Search for the cell housing the specified text and yield its (X, Y) center coordinate. 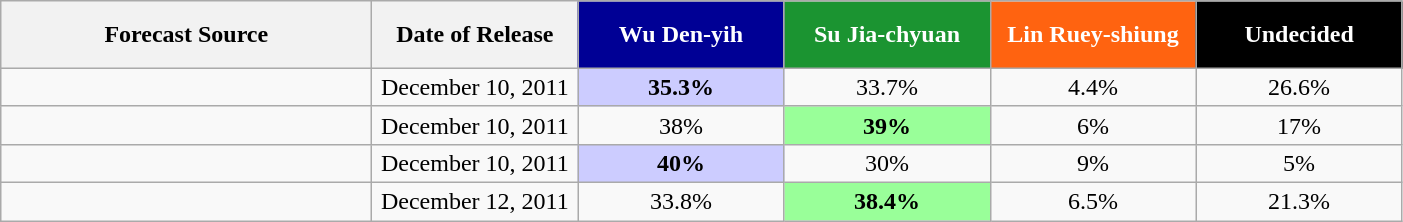
5% (1299, 163)
Wu Den-yih (681, 35)
9% (1093, 163)
39% (887, 125)
38.4% (887, 201)
40% (681, 163)
30% (887, 163)
6% (1093, 125)
4.4% (1093, 87)
26.6% (1299, 87)
38% (681, 125)
33.8% (681, 201)
35.3% (681, 87)
6.5% (1093, 201)
Date of Release (475, 35)
December 12, 2011 (475, 201)
33.7% (887, 87)
Undecided (1299, 35)
Forecast Source (186, 35)
Su Jia-chyuan (887, 35)
Lin Ruey-shiung (1093, 35)
17% (1299, 125)
21.3% (1299, 201)
